Determine the [X, Y] coordinate at the center of the cell enclosing the given text.  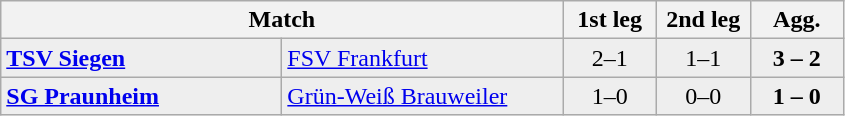
1–0 [610, 96]
FSV Frankfurt [422, 58]
Agg. [797, 20]
2nd leg [703, 20]
1–1 [703, 58]
Grün-Weiß Brauweiler [422, 96]
2–1 [610, 58]
1 – 0 [797, 96]
1st leg [610, 20]
TSV Siegen [142, 58]
0–0 [703, 96]
Match [282, 20]
3 – 2 [797, 58]
SG Praunheim [142, 96]
